Detect which cell encompasses the target text, then output its (X, Y) center coordinate. 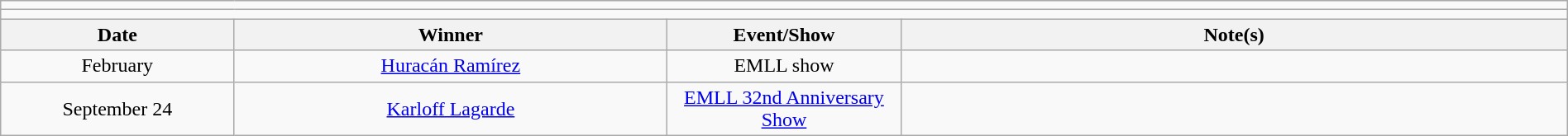
Huracán Ramírez (451, 66)
September 24 (117, 109)
Date (117, 35)
EMLL show (784, 66)
February (117, 66)
Winner (451, 35)
Karloff Lagarde (451, 109)
Note(s) (1234, 35)
EMLL 32nd Anniversary Show (784, 109)
Event/Show (784, 35)
